Scan for the cell matching the given text and deliver its (X, Y) coordinate at center. 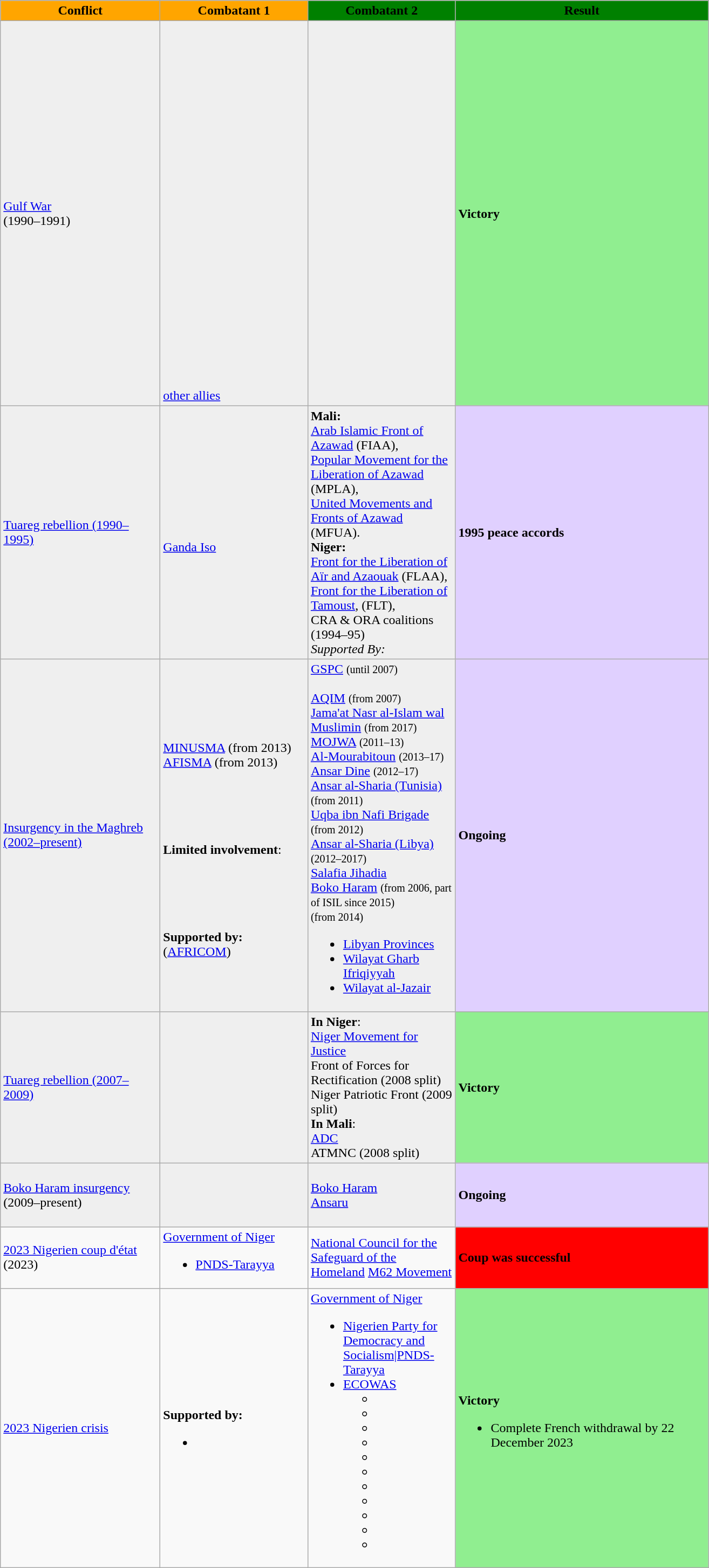
Tuareg rebellion (1990–1995) (80, 532)
Insurgency in the Maghreb (2002–present) (80, 835)
Boko HaramAnsaru (381, 1195)
1995 peace accords (582, 532)
2023 Nigerien coup d'état(2023) (80, 1258)
In Niger:Niger Movement for JusticeFront of Forces for Rectification (2008 split)Niger Patriotic Front (2009 split)In Mali:ADCATMNC (2008 split) (381, 1087)
Boko Haram insurgency(2009–present) (80, 1195)
Government of NigerPNDS-Tarayya (234, 1258)
National Council for the Safeguard of the Homeland M62 Movement (381, 1258)
Conflict (80, 11)
other allies (234, 214)
Ganda Iso (234, 532)
Combatant 2 (381, 11)
Combatant 1 (234, 11)
VictoryComplete French withdrawal by 22 December 2023 (582, 1428)
Supported by: (234, 1428)
Government of NigerNigerien Party for Democracy and Socialism|PNDS-TarayyaECOWAS (381, 1428)
MINUSMA (from 2013)AFISMA (from 2013)Limited involvement: Supported by: (AFRICOM) (234, 835)
Gulf War(1990–1991) (80, 214)
Coup was successful (582, 1258)
Tuareg rebellion (2007–2009) (80, 1087)
Result (582, 11)
2023 Nigerien crisis (80, 1428)
